Return (X, Y) of the center of cell containing provided text 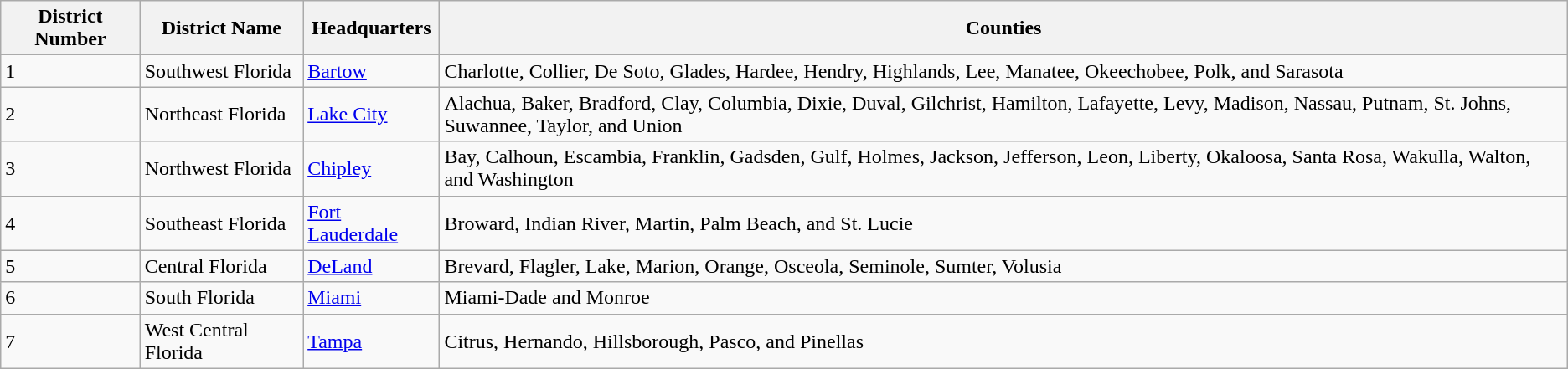
Bay, Calhoun, Escambia, Franklin, Gadsden, Gulf, Holmes, Jackson, Jefferson, Leon, Liberty, Okaloosa, Santa Rosa, Wakulla, Walton, and Washington (1003, 169)
West Central Florida (221, 341)
Central Florida (221, 266)
Miami-Dade and Monroe (1003, 298)
Miami (372, 298)
Lake City (372, 114)
Counties (1003, 28)
Northwest Florida (221, 169)
Citrus, Hernando, Hillsborough, Pasco, and Pinellas (1003, 341)
DeLand (372, 266)
Southwest Florida (221, 71)
District Name (221, 28)
4 (70, 223)
Tampa (372, 341)
Fort Lauderdale (372, 223)
Bartow (372, 71)
Charlotte, Collier, De Soto, Glades, Hardee, Hendry, Highlands, Lee, Manatee, Okeechobee, Polk, and Sarasota (1003, 71)
Brevard, Flagler, Lake, Marion, Orange, Osceola, Seminole, Sumter, Volusia (1003, 266)
1 (70, 71)
5 (70, 266)
Northeast Florida (221, 114)
3 (70, 169)
Southeast Florida (221, 223)
Broward, Indian River, Martin, Palm Beach, and St. Lucie (1003, 223)
District Number (70, 28)
South Florida (221, 298)
2 (70, 114)
7 (70, 341)
Chipley (372, 169)
Headquarters (372, 28)
6 (70, 298)
